Locate the cell with the specified text and output its [x, y] center coordinate. 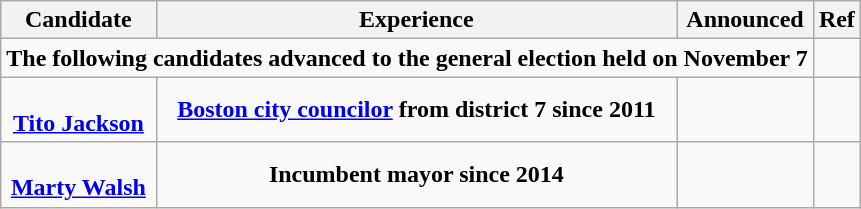
Experience [416, 20]
The following candidates advanced to the general election held on November 7 [408, 58]
Incumbent mayor since 2014 [416, 174]
Boston city councilor from district 7 since 2011 [416, 110]
Tito Jackson [78, 110]
Candidate [78, 20]
Announced [746, 20]
Ref [836, 20]
Marty Walsh [78, 174]
